Return the [X, Y] coordinate for the center point of the cell that contains the specified text.  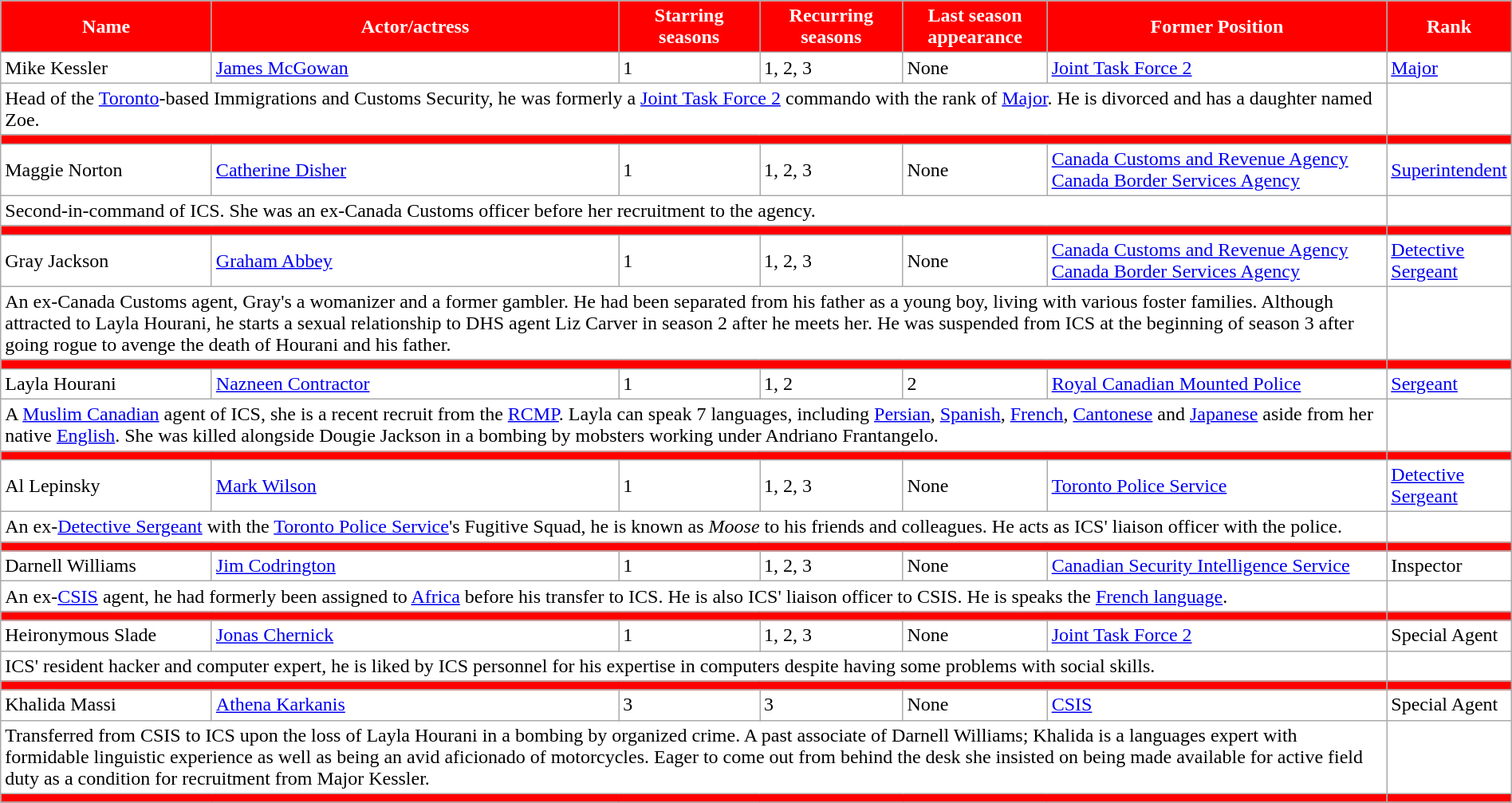
James McGowan [415, 68]
Jonas Chernick [415, 636]
2 [975, 384]
Al Lepinsky [107, 486]
Rank [1449, 27]
Major [1449, 68]
Starring seasons [689, 27]
Heironymous Slade [107, 636]
Khalida Massi [107, 705]
Royal Canadian Mounted Police [1217, 384]
Nazneen Contractor [415, 384]
Actor/actress [415, 27]
Athena Karkanis [415, 705]
Graham Abbey [415, 260]
Layla Hourani [107, 384]
Mike Kessler [107, 68]
Toronto Police Service [1217, 486]
CSIS [1217, 705]
Gray Jackson [107, 260]
Recurring seasons [831, 27]
Second-in-command of ICS. She was an ex-Canada Customs officer before her recruitment to the agency. [694, 211]
Inspector [1449, 566]
Maggie Norton [107, 169]
Former Position [1217, 27]
Name [107, 27]
Jim Codrington [415, 566]
Darnell Williams [107, 566]
Catherine Disher [415, 169]
Last season appearance [975, 27]
Mark Wilson [415, 486]
Canadian Security Intelligence Service [1217, 566]
Superintendent [1449, 169]
Sergeant [1449, 384]
1, 2 [831, 384]
